Scan for the cell matching the given text and deliver its (X, Y) coordinate at center. 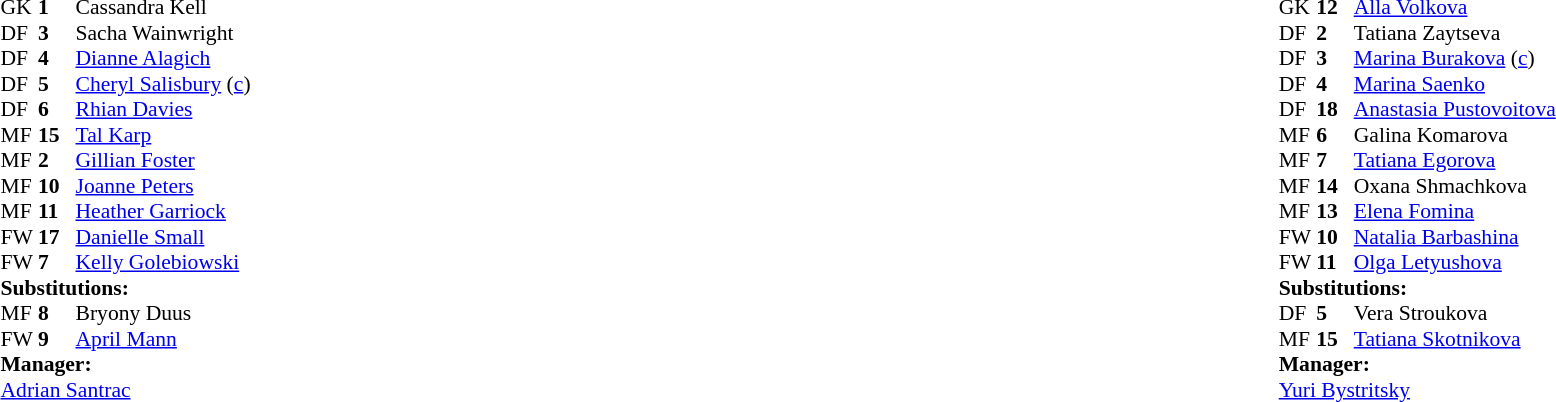
Natalia Barbashina (1455, 237)
Danielle Small (164, 237)
April Mann (164, 339)
Tatiana Zaytseva (1455, 33)
Elena Fomina (1455, 211)
Cheryl Salisbury (c) (164, 84)
Tal Karp (164, 135)
17 (57, 237)
Tatiana Egorova (1455, 161)
Galina Komarova (1455, 135)
13 (1335, 211)
Olga Letyushova (1455, 263)
Gillian Foster (164, 161)
Rhian Davies (164, 109)
8 (57, 313)
Joanne Peters (164, 186)
9 (57, 339)
Oxana Shmachkova (1455, 186)
14 (1335, 186)
Dianne Alagich (164, 59)
Bryony Duus (164, 313)
Vera Stroukova (1455, 313)
Tatiana Skotnikova (1455, 339)
18 (1335, 109)
Marina Saenko (1455, 84)
Heather Garriock (164, 211)
Sacha Wainwright (164, 33)
Marina Burakova (c) (1455, 59)
Anastasia Pustovoitova (1455, 109)
Kelly Golebiowski (164, 263)
